Locate the cell with the specified text and output its (x, y) center coordinate. 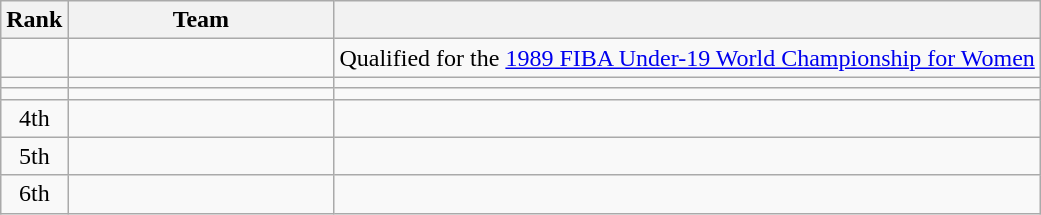
Team (201, 20)
6th (34, 194)
5th (34, 156)
4th (34, 118)
Qualified for the 1989 FIBA Under-19 World Championship for Women (687, 58)
Rank (34, 20)
